Pinpoint the cell where the given text exists, returning its (x, y) midpoint coordinate. 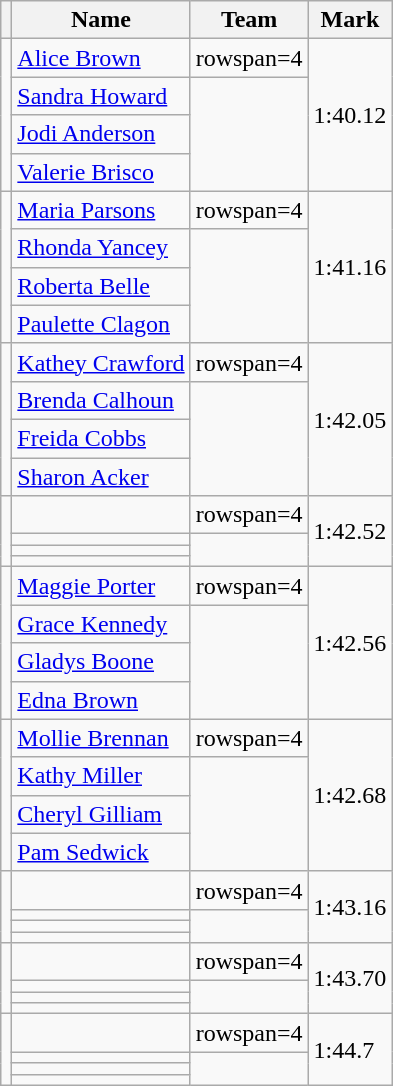
Team (249, 20)
Freida Cobbs (101, 438)
Jodi Anderson (101, 134)
1:44.7 (350, 1050)
Sandra Howard (101, 96)
Cheryl Gilliam (101, 814)
Alice Brown (101, 58)
Gladys Boone (101, 662)
Roberta Belle (101, 286)
1:42.05 (350, 419)
1:43.16 (350, 906)
Mark (350, 20)
Grace Kennedy (101, 624)
Pam Sedwick (101, 852)
Kathy Miller (101, 776)
Name (101, 20)
Sharon Acker (101, 477)
Rhonda Yancey (101, 248)
Paulette Clagon (101, 324)
Valerie Brisco (101, 172)
1:42.56 (350, 643)
1:42.52 (350, 532)
Brenda Calhoun (101, 400)
1:42.68 (350, 795)
Maggie Porter (101, 586)
1:40.12 (350, 115)
1:41.16 (350, 267)
Edna Brown (101, 700)
Mollie Brennan (101, 738)
Maria Parsons (101, 210)
Kathey Crawford (101, 362)
1:43.70 (350, 978)
